Pinpoint the cell where the given text exists, returning its (X, Y) midpoint coordinate. 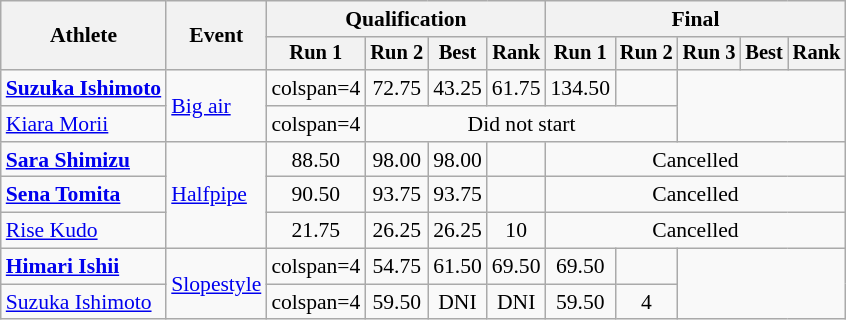
Himari Ishii (84, 267)
Run 3 (710, 54)
54.75 (396, 267)
Qualification (406, 19)
Kiara Morii (84, 124)
4 (646, 302)
43.25 (458, 88)
61.75 (516, 88)
61.50 (458, 267)
Athlete (84, 36)
Halfpipe (216, 196)
Event (216, 36)
Big air (216, 106)
Final (696, 19)
Did not start (521, 124)
21.75 (316, 231)
88.50 (316, 160)
Sara Shimizu (84, 160)
72.75 (396, 88)
90.50 (316, 195)
10 (516, 231)
Sena Tomita (84, 195)
134.50 (580, 88)
Slopestyle (216, 284)
Rise Kudo (84, 231)
